Return (x, y) of the center of cell containing provided text 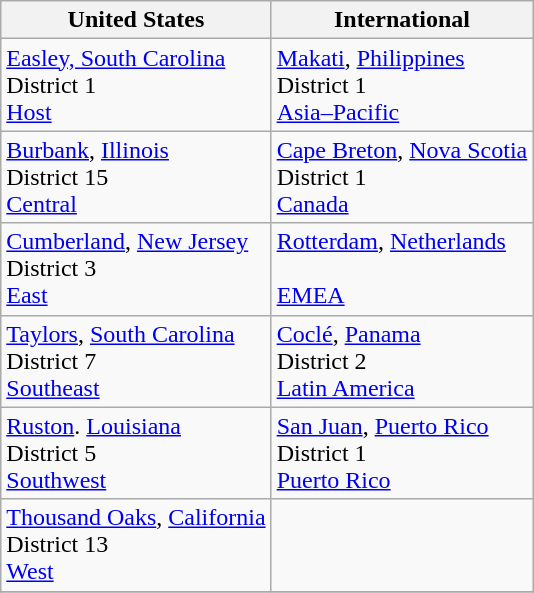
Ruston. LouisianaDistrict 5Southwest (136, 453)
Cape Breton, Nova ScotiaDistrict 1Canada (402, 177)
United States (136, 20)
Thousand Oaks, CaliforniaDistrict 13West (136, 545)
Coclé, PanamaDistrict 2Latin America (402, 361)
Cumberland, New JerseyDistrict 3East (136, 269)
San Juan, Puerto RicoDistrict 1Puerto Rico (402, 453)
International (402, 20)
Rotterdam, NetherlandsEMEA (402, 269)
Taylors, South CarolinaDistrict 7Southeast (136, 361)
Makati, PhilippinesDistrict 1Asia–Pacific (402, 85)
Burbank, IllinoisDistrict 15Central (136, 177)
Easley, South CarolinaDistrict 1Host (136, 85)
